Pinpoint the cell where the given text exists, returning its [x, y] midpoint coordinate. 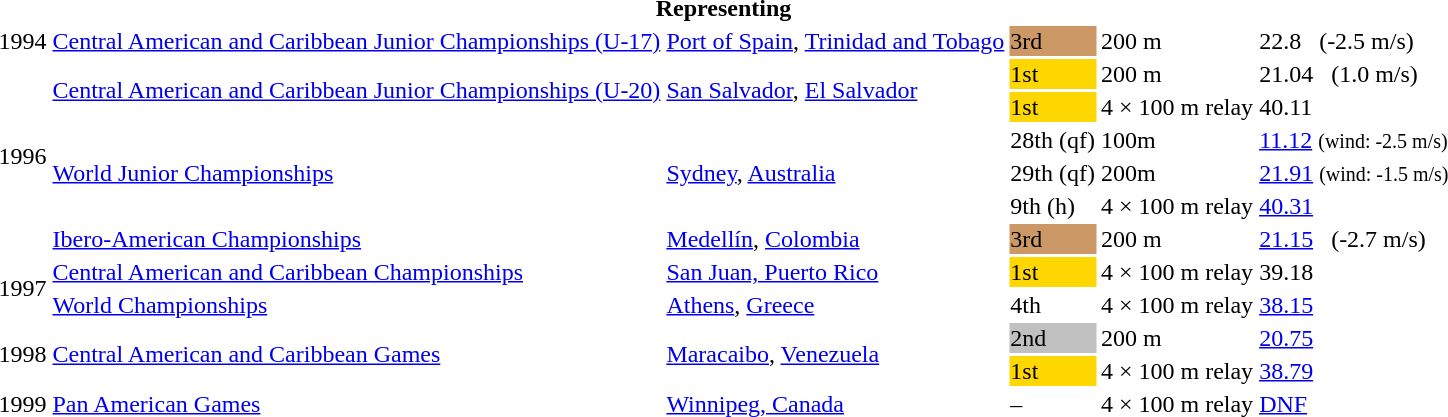
San Salvador, El Salvador [836, 90]
Central American and Caribbean Games [356, 354]
Ibero-American Championships [356, 239]
28th (qf) [1053, 140]
Medellín, Colombia [836, 239]
100m [1176, 140]
World Junior Championships [356, 173]
Athens, Greece [836, 305]
200m [1176, 173]
29th (qf) [1053, 173]
World Championships [356, 305]
Maracaibo, Venezuela [836, 354]
2nd [1053, 338]
Sydney, Australia [836, 173]
Central American and Caribbean Junior Championships (U-20) [356, 90]
San Juan, Puerto Rico [836, 272]
4th [1053, 305]
Port of Spain, Trinidad and Tobago [836, 41]
Central American and Caribbean Championships [356, 272]
Central American and Caribbean Junior Championships (U-17) [356, 41]
9th (h) [1053, 206]
